Find where the given text appears and provide that cell's center as (x, y) coordinate. 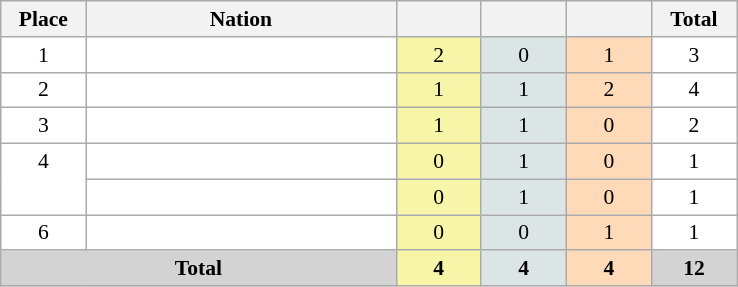
6 (44, 233)
12 (694, 269)
Place (44, 19)
Nation (241, 19)
